Determine the [x, y] coordinate at the center of the cell enclosing the given text.  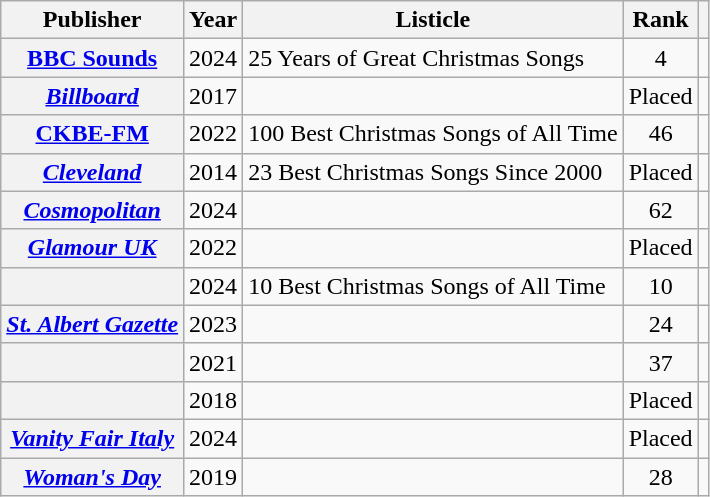
46 [660, 134]
Cosmopolitan [92, 210]
CKBE-FM [92, 134]
2019 [214, 477]
Glamour UK [92, 248]
Woman's Day [92, 477]
St. Albert Gazette [92, 324]
4 [660, 58]
10 Best Christmas Songs of All Time [433, 286]
2014 [214, 172]
Listicle [433, 20]
10 [660, 286]
BBC Sounds [92, 58]
Year [214, 20]
62 [660, 210]
2023 [214, 324]
Billboard [92, 96]
2018 [214, 400]
Publisher [92, 20]
37 [660, 362]
100 Best Christmas Songs of All Time [433, 134]
23 Best Christmas Songs Since 2000 [433, 172]
28 [660, 477]
Vanity Fair Italy [92, 438]
2021 [214, 362]
Rank [660, 20]
Cleveland [92, 172]
24 [660, 324]
2017 [214, 96]
25 Years of Great Christmas Songs [433, 58]
